Determine the (X, Y) coordinate at the center of the cell enclosing the given text.  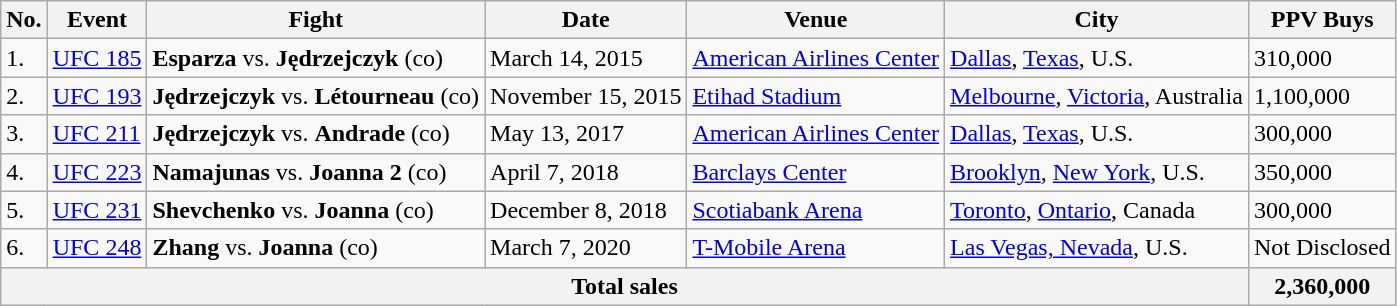
5. (24, 210)
2. (24, 96)
March 7, 2020 (586, 248)
PPV Buys (1322, 20)
April 7, 2018 (586, 172)
1. (24, 58)
November 15, 2015 (586, 96)
Jędrzejczyk vs. Létourneau (co) (316, 96)
Etihad Stadium (816, 96)
1,100,000 (1322, 96)
March 14, 2015 (586, 58)
UFC 185 (97, 58)
UFC 211 (97, 134)
3. (24, 134)
Zhang vs. Joanna (co) (316, 248)
Fight (316, 20)
UFC 248 (97, 248)
2,360,000 (1322, 286)
Namajunas vs. Joanna 2 (co) (316, 172)
Toronto, Ontario, Canada (1097, 210)
6. (24, 248)
Scotiabank Arena (816, 210)
Not Disclosed (1322, 248)
4. (24, 172)
Esparza vs. Jędrzejczyk (co) (316, 58)
Las Vegas, Nevada, U.S. (1097, 248)
May 13, 2017 (586, 134)
UFC 231 (97, 210)
Total sales (625, 286)
City (1097, 20)
350,000 (1322, 172)
Brooklyn, New York, U.S. (1097, 172)
Event (97, 20)
Melbourne, Victoria, Australia (1097, 96)
T-Mobile Arena (816, 248)
Venue (816, 20)
December 8, 2018 (586, 210)
UFC 193 (97, 96)
310,000 (1322, 58)
Jędrzejczyk vs. Andrade (co) (316, 134)
Shevchenko vs. Joanna (co) (316, 210)
No. (24, 20)
Barclays Center (816, 172)
UFC 223 (97, 172)
Date (586, 20)
